Identify which cell holds the provided text, then report its [x, y] central coordinate. 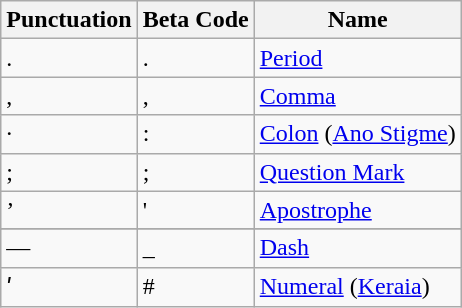
' [196, 210]
Beta Code [196, 20]
# [196, 287]
_ [196, 248]
Name [358, 20]
: [196, 134]
— [69, 248]
Numeral (Keraia) [358, 287]
ʹ [69, 287]
Punctuation [69, 20]
Question Mark [358, 172]
Dash [358, 248]
Apostrophe [358, 210]
Colon (Ano Stigme) [358, 134]
· [69, 134]
Comma [358, 96]
’ [69, 210]
Period [358, 58]
